Pinpoint the cell where the given text exists, returning its [X, Y] midpoint coordinate. 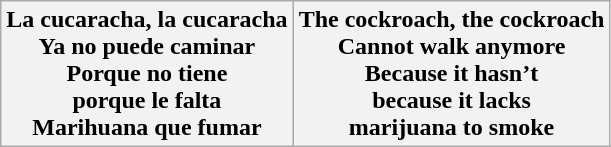
La cucaracha, la cucarachaYa no puede caminarPorque no tieneporque le faltaMarihuana que fumar [147, 74]
The cockroach, the cockroachCannot walk anymoreBecause it hasn’tbecause it lacksmarijuana to smoke [452, 74]
